Return the [X, Y] coordinate for the center point of the cell that contains the specified text.  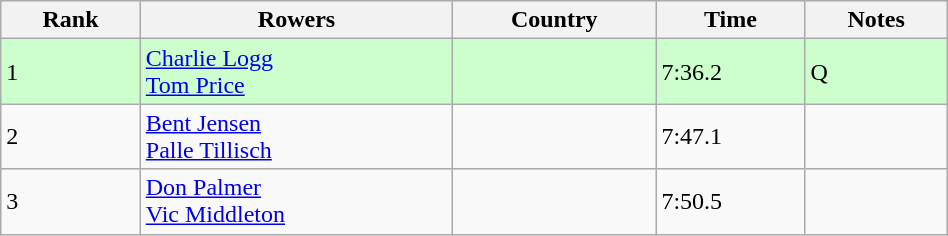
7:36.2 [730, 72]
Rank [71, 20]
Q [876, 72]
Time [730, 20]
Country [554, 20]
7:50.5 [730, 202]
Bent JensenPalle Tillisch [296, 136]
Don PalmerVic Middleton [296, 202]
2 [71, 136]
1 [71, 72]
3 [71, 202]
Notes [876, 20]
7:47.1 [730, 136]
Charlie LoggTom Price [296, 72]
Rowers [296, 20]
